Determine the [x, y] coordinate at the center of the cell enclosing the given text.  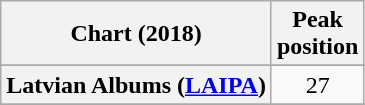
27 [317, 85]
Peak position [317, 34]
Chart (2018) [136, 34]
Latvian Albums (LAIPA) [136, 85]
